Identify which cell holds the provided text, then report its [X, Y] central coordinate. 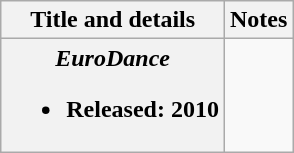
Notes [258, 20]
EuroDanceReleased: 2010 [113, 96]
Title and details [113, 20]
